Output the [X, Y] coordinate of the center of the cell containing the given text.  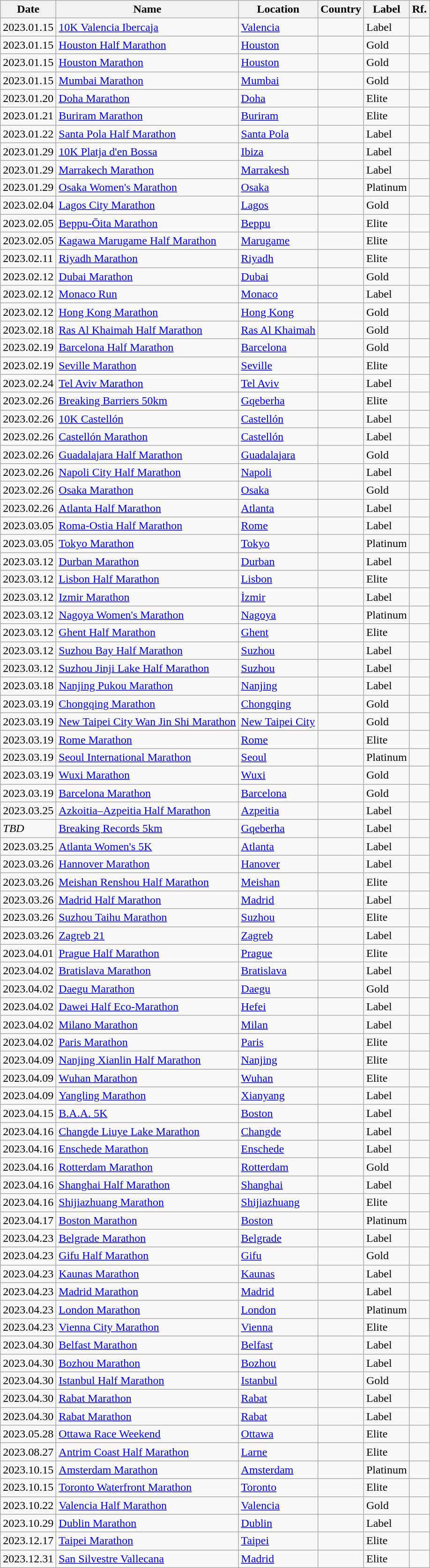
Nanjing Pukou Marathon [147, 686]
Ras Al Khaimah [278, 330]
Riyadh Marathon [147, 259]
Seoul International Marathon [147, 757]
Breaking Barriers 50km [147, 401]
Rotterdam Marathon [147, 1167]
Wuhan Marathon [147, 1078]
Azkoitia–Azpeitia Half Marathon [147, 811]
Toronto Waterfront Marathon [147, 1488]
Nagoya Women's Marathon [147, 615]
Shijiazhuang [278, 1203]
Paris [278, 1042]
Gifu [278, 1256]
Dubai Marathon [147, 277]
Riyadh [278, 259]
2023.04.15 [28, 1114]
2023.01.20 [28, 98]
Hong Kong [278, 312]
Buriram [278, 116]
Gifu Half Marathon [147, 1256]
Enschede [278, 1149]
Daegu Marathon [147, 989]
Atlanta Half Marathon [147, 508]
Location [278, 9]
Rome Marathon [147, 739]
Hanover [278, 864]
Prague Half Marathon [147, 953]
Chongqing Marathon [147, 704]
Prague [278, 953]
Dublin Marathon [147, 1523]
Santa Pola [278, 134]
Guadalajara [278, 454]
Doha [278, 98]
Hannover Marathon [147, 864]
Barcelona Marathon [147, 793]
2023.05.28 [28, 1434]
New Taipei City [278, 722]
Seoul [278, 757]
Bozhou [278, 1363]
2023.08.27 [28, 1452]
Tel Aviv [278, 383]
Xianyang [278, 1096]
Osaka Marathon [147, 490]
Zagreb [278, 935]
Atlanta Women's 5K [147, 846]
Dawei Half Eco-Marathon [147, 1006]
Boston Marathon [147, 1220]
Bratislava Marathon [147, 971]
Ottawa [278, 1434]
Larne [278, 1452]
Durban Marathon [147, 562]
Ibiza [278, 152]
2023.10.22 [28, 1505]
Belfast [278, 1345]
Belgrade [278, 1238]
2023.01.21 [28, 116]
Shijiazhuang Marathon [147, 1203]
Changde Liuye Lake Marathon [147, 1131]
Azpeitia [278, 811]
Napoli City Half Marathon [147, 472]
2023.12.31 [28, 1559]
Houston Half Marathon [147, 45]
Valencia Half Marathon [147, 1505]
Country [341, 9]
Name [147, 9]
2023.10.29 [28, 1523]
Dubai [278, 277]
Napoli [278, 472]
Amsterdam Marathon [147, 1470]
Wuxi [278, 775]
Monaco [278, 294]
London [278, 1309]
Enschede Marathon [147, 1149]
Belfast Marathon [147, 1345]
Toronto [278, 1488]
Nanjing Xianlin Half Marathon [147, 1060]
10K Platja d'en Bossa [147, 152]
Barcelona Half Marathon [147, 348]
Madrid Half Marathon [147, 900]
Chongqing [278, 704]
Ghent Half Marathon [147, 633]
10K Valencia Ibercaja [147, 27]
Marrakech Marathon [147, 169]
Guadalajara Half Marathon [147, 454]
Suzhou Taihu Marathon [147, 918]
B.A.A. 5K [147, 1114]
Wuxi Marathon [147, 775]
Yangling Marathon [147, 1096]
Lisbon [278, 579]
Lagos [278, 205]
Breaking Records 5km [147, 829]
Roma-Ostia Half Marathon [147, 526]
Doha Marathon [147, 98]
Meishan Renshou Half Marathon [147, 882]
Durban [278, 562]
Milano Marathon [147, 1024]
Santa Pola Half Marathon [147, 134]
Lagos City Marathon [147, 205]
Shanghai [278, 1185]
Marrakesh [278, 169]
Zagreb 21 [147, 935]
Amsterdam [278, 1470]
Antrim Coast Half Marathon [147, 1452]
Shanghai Half Marathon [147, 1185]
Date [28, 9]
2023.02.11 [28, 259]
Vienna [278, 1327]
Taipei [278, 1541]
Mumbai [278, 80]
Mumbai Marathon [147, 80]
Izmir Marathon [147, 597]
10K Castellón [147, 419]
Bratislava [278, 971]
Hong Kong Marathon [147, 312]
Marugame [278, 241]
Milan [278, 1024]
Nagoya [278, 615]
2023.04.17 [28, 1220]
Rf. [419, 9]
Meishan [278, 882]
Bozhou Marathon [147, 1363]
Ras Al Khaimah Half Marathon [147, 330]
2023.02.04 [28, 205]
Osaka Women's Marathon [147, 187]
Houston Marathon [147, 63]
Kagawa Marugame Half Marathon [147, 241]
2023.01.22 [28, 134]
İzmir [278, 597]
Istanbul Half Marathon [147, 1381]
Changde [278, 1131]
2023.03.18 [28, 686]
Beppu [278, 223]
Kaunas Marathon [147, 1274]
Madrid Marathon [147, 1291]
Suzhou Jinji Lake Half Marathon [147, 668]
Paris Marathon [147, 1042]
Ghent [278, 633]
Rotterdam [278, 1167]
Wuhan [278, 1078]
Seville Marathon [147, 365]
Tel Aviv Marathon [147, 383]
Hefei [278, 1006]
Castellón Marathon [147, 437]
2023.12.17 [28, 1541]
San Silvestre Vallecana [147, 1559]
Suzhou Bay Half Marathon [147, 650]
Ottawa Race Weekend [147, 1434]
Lisbon Half Marathon [147, 579]
Daegu [278, 989]
Istanbul [278, 1381]
2023.02.24 [28, 383]
Dublin [278, 1523]
2023.04.01 [28, 953]
New Taipei City Wan Jin Shi Marathon [147, 722]
Monaco Run [147, 294]
Tokyo Marathon [147, 544]
Kaunas [278, 1274]
2023.02.18 [28, 330]
Beppu-Ōita Marathon [147, 223]
Seville [278, 365]
Taipei Marathon [147, 1541]
Vienna City Marathon [147, 1327]
London Marathon [147, 1309]
Tokyo [278, 544]
Buriram Marathon [147, 116]
TBD [28, 829]
Belgrade Marathon [147, 1238]
